Provide the [x, y] coordinate of the cell's center where the given text is located.  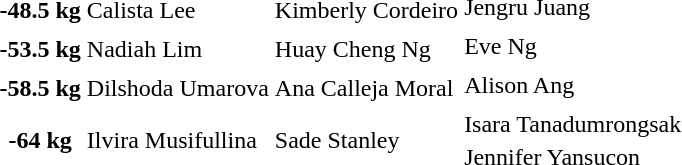
Dilshoda Umarova [178, 88]
Ana Calleja Moral [366, 88]
Huay Cheng Ng [366, 49]
Nadiah Lim [178, 49]
